Identify which cell holds the provided text, then report its [X, Y] central coordinate. 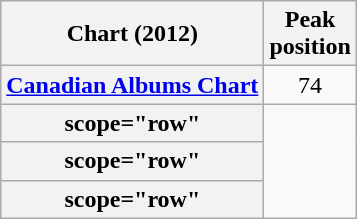
Peakposition [310, 34]
Chart (2012) [132, 34]
Canadian Albums Chart [132, 85]
74 [310, 85]
